Locate the cell with the specified text and output its (x, y) center coordinate. 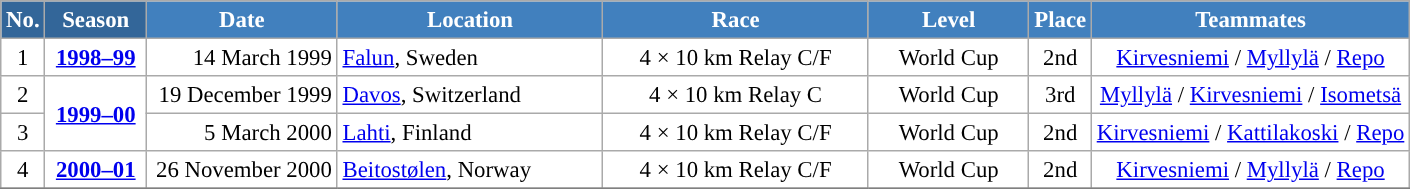
Date (242, 20)
3rd (1060, 95)
Teammates (1250, 20)
2000–01 (96, 170)
4 × 10 km Relay C (736, 95)
5 March 2000 (242, 133)
Davos, Switzerland (470, 95)
Lahti, Finland (470, 133)
1998–99 (96, 58)
Place (1060, 20)
26 November 2000 (242, 170)
Kirvesniemi / Kattilakoski / Repo (1250, 133)
14 March 1999 (242, 58)
No. (23, 20)
Myllylä / Kirvesniemi / Isometsä (1250, 95)
Race (736, 20)
Level (948, 20)
Falun, Sweden (470, 58)
19 December 1999 (242, 95)
Beitostølen, Norway (470, 170)
Location (470, 20)
1999–00 (96, 114)
Season (96, 20)
1 (23, 58)
3 (23, 133)
2 (23, 95)
4 (23, 170)
